Return (X, Y) of the center of cell containing provided text 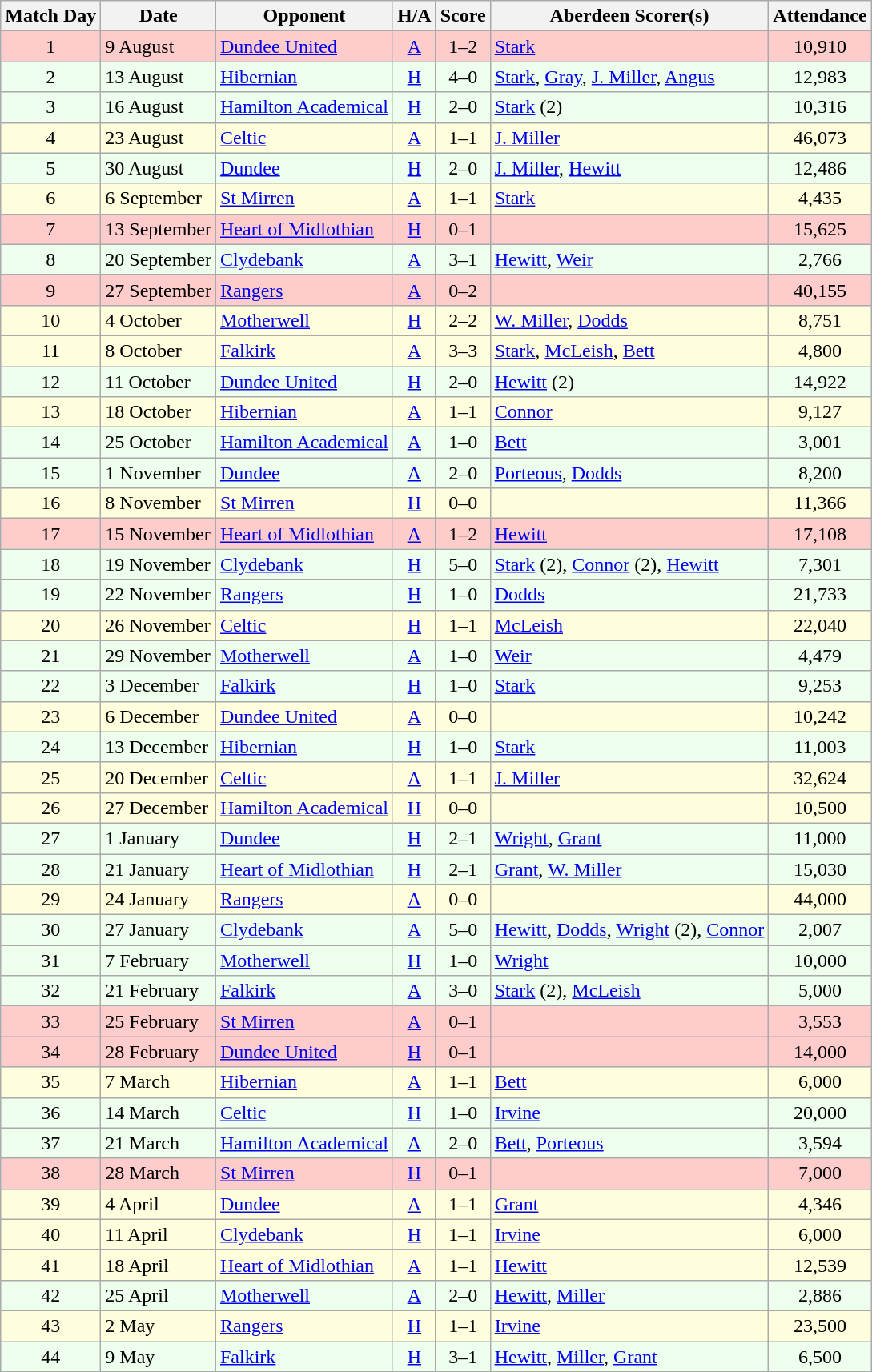
25 October (159, 443)
9,127 (820, 412)
26 (51, 808)
16 August (159, 107)
Porteous, Dodds (629, 473)
36 (51, 1113)
Wright, Grant (629, 838)
2–2 (463, 320)
3 (51, 107)
4,479 (820, 656)
11,366 (820, 503)
18 (51, 564)
31 (51, 961)
3,001 (820, 443)
32,624 (820, 777)
1 January (159, 838)
1 November (159, 473)
10,000 (820, 961)
11 (51, 351)
13 December (159, 747)
10,316 (820, 107)
8 (51, 259)
43 (51, 1326)
41 (51, 1265)
13 September (159, 229)
Hewitt (2) (629, 382)
W. Miller, Dodds (629, 320)
25 April (159, 1295)
7,301 (820, 564)
38 (51, 1173)
37 (51, 1143)
27 December (159, 808)
12,983 (820, 77)
11,003 (820, 747)
26 November (159, 625)
Opponent (304, 16)
8 November (159, 503)
30 (51, 930)
21 February (159, 991)
6 September (159, 199)
Dodds (629, 595)
J. Miller, Hewitt (629, 168)
4 October (159, 320)
35 (51, 1082)
3–3 (463, 351)
28 March (159, 1173)
4,435 (820, 199)
27 (51, 838)
4–0 (463, 77)
18 October (159, 412)
20 December (159, 777)
22 November (159, 595)
17 (51, 534)
9,253 (820, 686)
Match Day (51, 16)
0–2 (463, 290)
McLeish (629, 625)
Connor (629, 412)
44 (51, 1357)
17,108 (820, 534)
40,155 (820, 290)
7,000 (820, 1173)
12,486 (820, 168)
5 (51, 168)
9 August (159, 46)
6 (51, 199)
2 (51, 77)
4 April (159, 1204)
2,886 (820, 1295)
9 May (159, 1357)
19 November (159, 564)
12 (51, 382)
2,766 (820, 259)
25 February (159, 1021)
Date (159, 16)
15 November (159, 534)
20,000 (820, 1113)
23,500 (820, 1326)
12,539 (820, 1265)
20 (51, 625)
Hewitt, Dodds, Wright (2), Connor (629, 930)
23 (51, 716)
Attendance (820, 16)
29 (51, 900)
Hewitt, Miller (629, 1295)
Stark (2) (629, 107)
15 (51, 473)
8 October (159, 351)
4 (51, 138)
Stark (2), Connor (2), Hewitt (629, 564)
14,000 (820, 1052)
2,007 (820, 930)
3 December (159, 686)
10,910 (820, 46)
27 September (159, 290)
1 (51, 46)
4,346 (820, 1204)
Grant (629, 1204)
28 (51, 869)
13 (51, 412)
27 January (159, 930)
Stark (2), McLeish (629, 991)
10 (51, 320)
23 August (159, 138)
3–0 (463, 991)
Aberdeen Scorer(s) (629, 16)
8,751 (820, 320)
10,242 (820, 716)
Wright (629, 961)
Grant, W. Miller (629, 869)
40 (51, 1234)
13 August (159, 77)
30 August (159, 168)
42 (51, 1295)
21 March (159, 1143)
21 (51, 656)
10,500 (820, 808)
46,073 (820, 138)
9 (51, 290)
4,800 (820, 351)
7 (51, 229)
19 (51, 595)
18 April (159, 1265)
Stark, McLeish, Bett (629, 351)
H/A (414, 16)
21 January (159, 869)
24 (51, 747)
Stark, Gray, J. Miller, Angus (629, 77)
39 (51, 1204)
44,000 (820, 900)
Hewitt, Weir (629, 259)
20 September (159, 259)
11 October (159, 382)
2 May (159, 1326)
24 January (159, 900)
34 (51, 1052)
16 (51, 503)
8,200 (820, 473)
14,922 (820, 382)
3,594 (820, 1143)
6 December (159, 716)
14 (51, 443)
6,500 (820, 1357)
5,000 (820, 991)
15,030 (820, 869)
28 February (159, 1052)
22 (51, 686)
15,625 (820, 229)
3,553 (820, 1021)
22,040 (820, 625)
14 March (159, 1113)
Bett, Porteous (629, 1143)
29 November (159, 656)
25 (51, 777)
32 (51, 991)
11 April (159, 1234)
7 February (159, 961)
7 March (159, 1082)
Weir (629, 656)
Score (463, 16)
33 (51, 1021)
11,000 (820, 838)
21,733 (820, 595)
Hewitt, Miller, Grant (629, 1357)
